Output the (X, Y) coordinate of the center of the cell containing the given text.  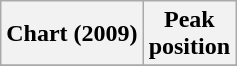
Chart (2009) (72, 34)
Peakposition (189, 34)
